From the cell containing the given text, extract its center point as (x, y) coordinate. 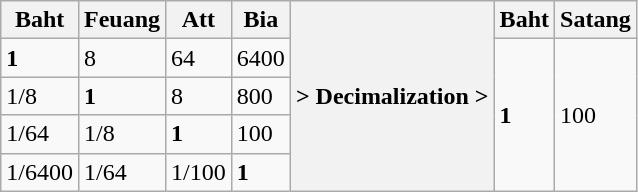
1/100 (199, 172)
800 (260, 96)
Att (199, 20)
Bia (260, 20)
Feuang (122, 20)
Satang (596, 20)
1/6400 (40, 172)
> Decimalization > (392, 96)
6400 (260, 58)
64 (199, 58)
